Search for the cell housing the specified text and yield its [x, y] center coordinate. 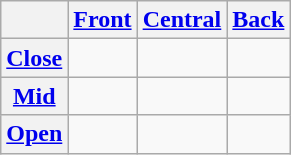
Central [182, 20]
Mid [34, 96]
Front [102, 20]
Close [34, 58]
Open [34, 134]
Back [258, 20]
